Return the (X, Y) coordinate for the center point of the cell that contains the specified text.  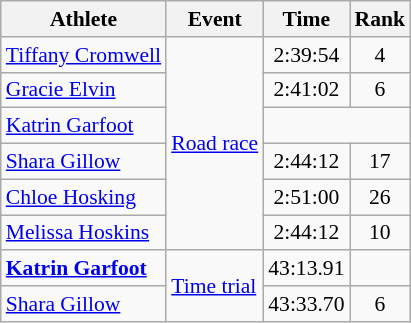
17 (380, 162)
Melissa Hoskins (84, 233)
Road race (214, 144)
Event (214, 19)
Gracie Elvin (84, 90)
43:13.91 (306, 269)
Time (306, 19)
2:41:02 (306, 90)
Athlete (84, 19)
2:39:54 (306, 55)
Chloe Hosking (84, 197)
43:33.70 (306, 304)
Time trial (214, 286)
10 (380, 233)
4 (380, 55)
26 (380, 197)
Tiffany Cromwell (84, 55)
Rank (380, 19)
2:51:00 (306, 197)
